Scan for the cell matching the given text and deliver its (X, Y) coordinate at center. 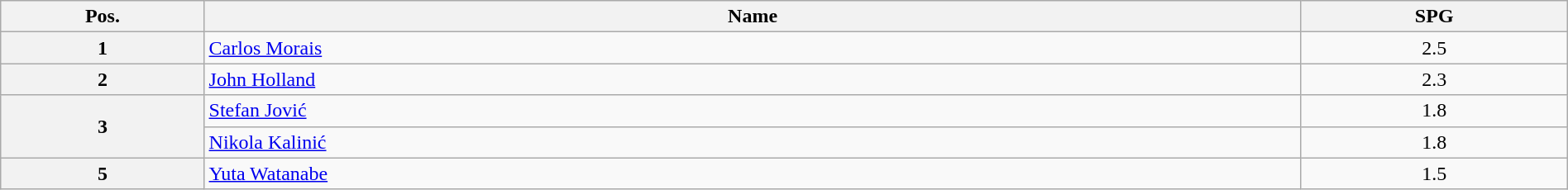
Yuta Watanabe (753, 173)
Stefan Jović (753, 111)
2.3 (1434, 79)
3 (103, 126)
Nikola Kalinić (753, 142)
Pos. (103, 17)
Name (753, 17)
SPG (1434, 17)
Carlos Morais (753, 48)
2 (103, 79)
1.5 (1434, 173)
1 (103, 48)
5 (103, 173)
John Holland (753, 79)
2.5 (1434, 48)
